Search for the cell housing the specified text and yield its (X, Y) center coordinate. 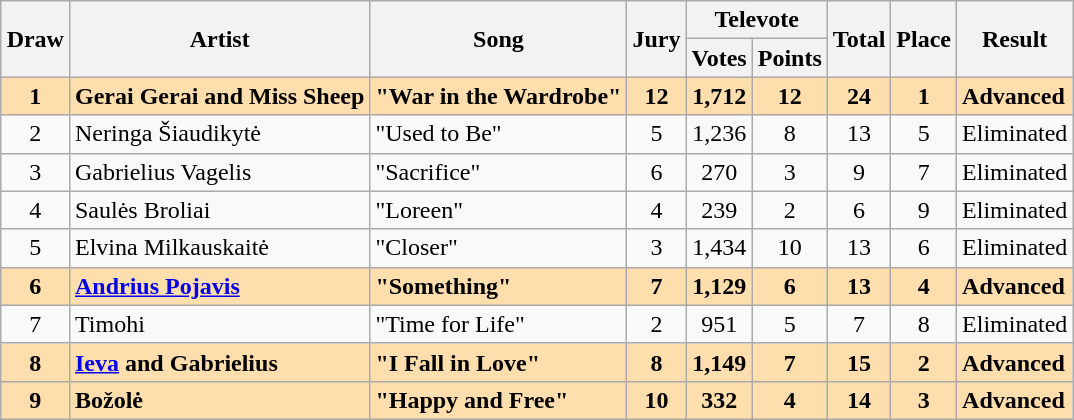
270 (719, 172)
Neringa Šiaudikytė (219, 134)
Elvina Milkauskaitė (219, 248)
Place (924, 39)
24 (859, 96)
"I Fall in Love" (498, 362)
14 (859, 400)
"Loreen" (498, 210)
"War in the Wardrobe" (498, 96)
1,149 (719, 362)
Song (498, 39)
951 (719, 324)
Televote (756, 20)
Gabrielius Vagelis (219, 172)
Total (859, 39)
"Closer" (498, 248)
Andrius Pojavis (219, 286)
15 (859, 362)
239 (719, 210)
Draw (35, 39)
Ieva and Gabrielius (219, 362)
1,712 (719, 96)
1,434 (719, 248)
Result (1015, 39)
"Sacrifice" (498, 172)
1,236 (719, 134)
"Happy and Free" (498, 400)
Božolė (219, 400)
332 (719, 400)
"Something" (498, 286)
Points (790, 58)
Timohi (219, 324)
Votes (719, 58)
1,129 (719, 286)
"Time for Life" (498, 324)
Jury (656, 39)
"Used to Be" (498, 134)
Artist (219, 39)
Saulės Broliai (219, 210)
Gerai Gerai and Miss Sheep (219, 96)
